Provide the (X, Y) coordinate of the cell's center where the given text is located.  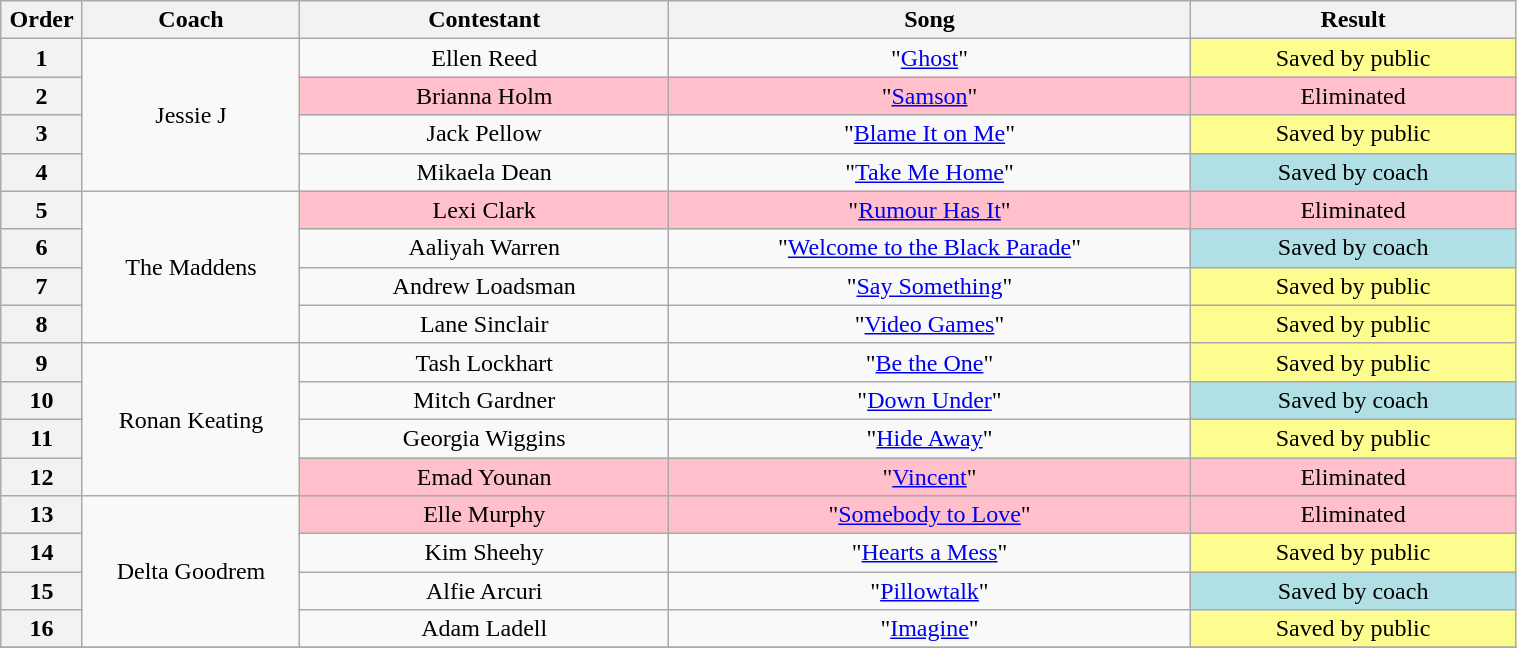
Delta Goodrem (190, 572)
1 (42, 58)
Ellen Reed (484, 58)
"Say Something" (930, 286)
"Rumour Has It" (930, 210)
2 (42, 96)
"Be the One" (930, 362)
10 (42, 400)
Jack Pellow (484, 134)
Alfie Arcuri (484, 591)
4 (42, 172)
Mikaela Dean (484, 172)
Brianna Holm (484, 96)
Lexi Clark (484, 210)
"Take Me Home" (930, 172)
Coach (190, 20)
"Pillowtalk" (930, 591)
11 (42, 438)
15 (42, 591)
"Blame It on Me" (930, 134)
"Video Games" (930, 324)
Ronan Keating (190, 419)
9 (42, 362)
"Hide Away" (930, 438)
5 (42, 210)
8 (42, 324)
3 (42, 134)
"Somebody to Love" (930, 515)
Result (1353, 20)
"Welcome to the Black Parade" (930, 248)
Adam Ladell (484, 629)
Lane Sinclair (484, 324)
"Hearts a Mess" (930, 553)
Jessie J (190, 115)
Emad Younan (484, 477)
Contestant (484, 20)
"Down Under" (930, 400)
6 (42, 248)
"Vincent" (930, 477)
Kim Sheehy (484, 553)
Song (930, 20)
Aaliyah Warren (484, 248)
Elle Murphy (484, 515)
"Ghost" (930, 58)
Andrew Loadsman (484, 286)
7 (42, 286)
"Imagine" (930, 629)
Order (42, 20)
Tash Lockhart (484, 362)
13 (42, 515)
The Maddens (190, 267)
Georgia Wiggins (484, 438)
16 (42, 629)
"Samson" (930, 96)
14 (42, 553)
12 (42, 477)
Mitch Gardner (484, 400)
